Provide the [X, Y] coordinate of the cell's center where the given text is located.  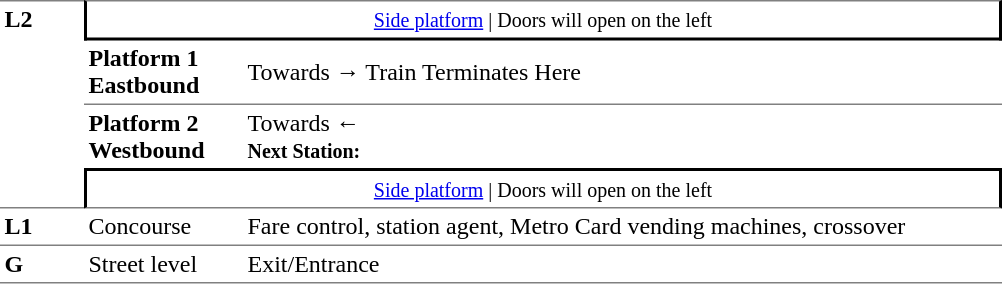
Fare control, station agent, Metro Card vending machines, crossover [622, 226]
L1 [42, 226]
Towards → Train Terminates Here [622, 72]
Towards ← Next Station: [622, 136]
Platform 1Eastbound [164, 72]
G [42, 264]
Concourse [164, 226]
Street level [164, 264]
Platform 2Westbound [164, 136]
Exit/Entrance [622, 264]
L2 [42, 104]
